Search for the cell housing the specified text and yield its (X, Y) center coordinate. 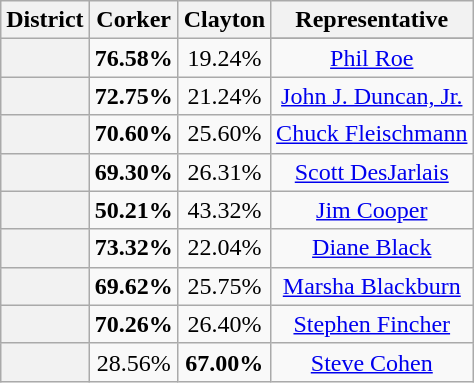
67.00% (224, 362)
73.32% (134, 248)
22.04% (224, 248)
Phil Roe (372, 58)
26.31% (224, 172)
John J. Duncan, Jr. (372, 96)
Marsha Blackburn (372, 286)
19.24% (224, 58)
69.62% (134, 286)
Representative (372, 20)
Scott DesJarlais (372, 172)
21.24% (224, 96)
50.21% (134, 210)
72.75% (134, 96)
Jim Cooper (372, 210)
Clayton (224, 20)
69.30% (134, 172)
76.58% (134, 58)
70.60% (134, 134)
70.26% (134, 324)
District (45, 20)
Steve Cohen (372, 362)
Corker (134, 20)
Chuck Fleischmann (372, 134)
25.75% (224, 286)
26.40% (224, 324)
Stephen Fincher (372, 324)
28.56% (134, 362)
Diane Black (372, 248)
25.60% (224, 134)
43.32% (224, 210)
